Provide the [X, Y] coordinate of the cell's center where the given text is located.  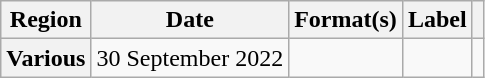
Format(s) [346, 20]
Label [437, 20]
Various [46, 58]
30 September 2022 [190, 58]
Date [190, 20]
Region [46, 20]
